For the text-containing cell, return its midpoint in [X, Y] coordinate format. 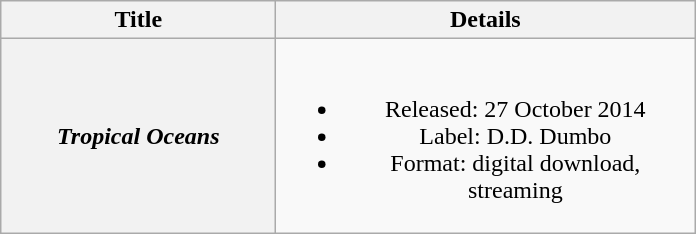
Title [138, 20]
Tropical Oceans [138, 136]
Details [486, 20]
Released: 27 October 2014Label: D.D. DumboFormat: digital download, streaming [486, 136]
